For the text-containing cell, return its midpoint in [x, y] coordinate format. 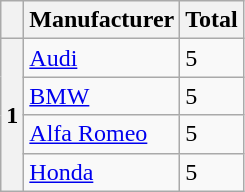
Audi [102, 58]
Honda [102, 172]
BMW [102, 96]
Manufacturer [102, 20]
Alfa Romeo [102, 134]
1 [12, 115]
Total [212, 20]
